Determine the (x, y) coordinate at the center of the cell enclosing the given text.  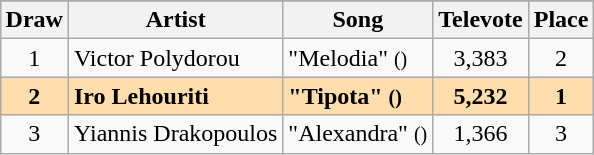
5,232 (480, 96)
Song (358, 20)
Place (561, 20)
"Melodia" () (358, 58)
1,366 (480, 134)
Iro Lehouriti (175, 96)
Victor Polydorou (175, 58)
Draw (34, 20)
"Tipota" () (358, 96)
Artist (175, 20)
Yiannis Drakopoulos (175, 134)
3,383 (480, 58)
"Alexandra" () (358, 134)
Televote (480, 20)
